Return (x, y) of the center of cell containing provided text 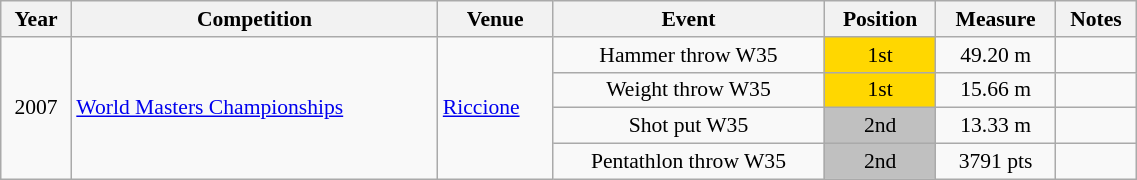
15.66 m (996, 90)
2007 (36, 108)
Notes (1096, 19)
Venue (496, 19)
13.33 m (996, 126)
World Masters Championships (254, 108)
Riccione (496, 108)
Event (689, 19)
Pentathlon throw W35 (689, 162)
Weight throw W35 (689, 90)
Competition (254, 19)
Measure (996, 19)
Shot put W35 (689, 126)
Year (36, 19)
3791 pts (996, 162)
Position (880, 19)
Hammer throw W35 (689, 55)
49.20 m (996, 55)
